Identify which cell holds the provided text, then report its [x, y] central coordinate. 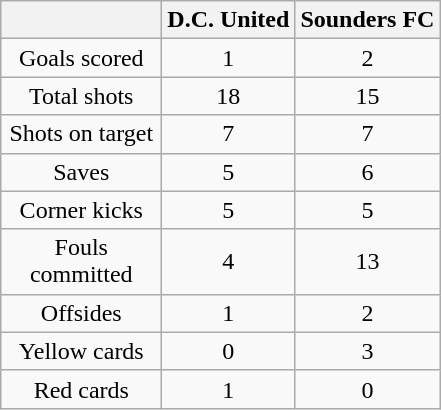
D.C. United [228, 20]
6 [368, 172]
Sounders FC [368, 20]
Red cards [82, 389]
Corner kicks [82, 210]
18 [228, 96]
Fouls committed [82, 262]
4 [228, 262]
Offsides [82, 313]
3 [368, 351]
13 [368, 262]
Saves [82, 172]
Total shots [82, 96]
Goals scored [82, 58]
15 [368, 96]
Shots on target [82, 134]
Yellow cards [82, 351]
